Locate the cell with the specified text and output its (X, Y) center coordinate. 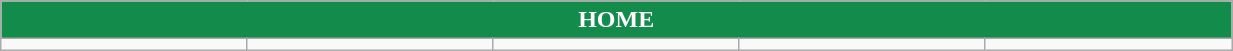
HOME (616, 20)
